For the text-containing cell, return its midpoint in (X, Y) coordinate format. 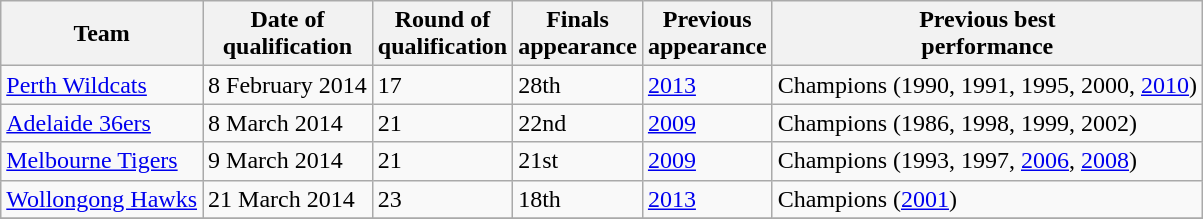
8 March 2014 (288, 123)
Champions (1990, 1991, 1995, 2000, 2010) (987, 85)
Date ofqualification (288, 34)
23 (442, 199)
9 March 2014 (288, 161)
21st (578, 161)
8 February 2014 (288, 85)
Melbourne Tigers (102, 161)
17 (442, 85)
22nd (578, 123)
Adelaide 36ers (102, 123)
Champions (2001) (987, 199)
Team (102, 34)
Wollongong Hawks (102, 199)
Previous bestperformance (987, 34)
28th (578, 85)
18th (578, 199)
Previousappearance (707, 34)
21 March 2014 (288, 199)
Champions (1986, 1998, 1999, 2002) (987, 123)
Finalsappearance (578, 34)
Perth Wildcats (102, 85)
Champions (1993, 1997, 2006, 2008) (987, 161)
Round ofqualification (442, 34)
